Locate the cell with the specified text and output its [X, Y] center coordinate. 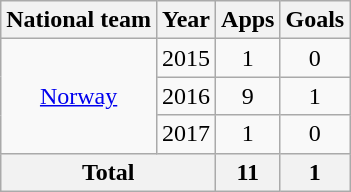
2016 [186, 96]
Year [186, 20]
2017 [186, 134]
National team [79, 20]
Apps [248, 20]
11 [248, 172]
2015 [186, 58]
Norway [79, 96]
Total [108, 172]
9 [248, 96]
Goals [315, 20]
